Detect which cell encompasses the target text, then output its (x, y) center coordinate. 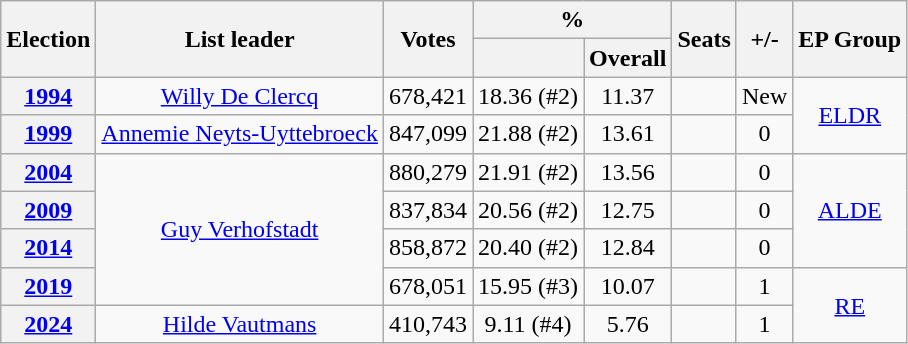
837,834 (428, 210)
1994 (48, 96)
13.56 (628, 172)
Election (48, 39)
List leader (240, 39)
20.40 (#2) (528, 248)
5.76 (628, 324)
12.75 (628, 210)
EP Group (850, 39)
11.37 (628, 96)
678,421 (428, 96)
+/- (764, 39)
20.56 (#2) (528, 210)
2009 (48, 210)
Guy Verhofstadt (240, 229)
Seats (704, 39)
18.36 (#2) (528, 96)
2024 (48, 324)
847,099 (428, 134)
Votes (428, 39)
12.84 (628, 248)
21.91 (#2) (528, 172)
ALDE (850, 210)
New (764, 96)
Overall (628, 58)
2004 (48, 172)
RE (850, 305)
880,279 (428, 172)
9.11 (#4) (528, 324)
1999 (48, 134)
858,872 (428, 248)
Annemie Neyts-Uyttebroeck (240, 134)
Hilde Vautmans (240, 324)
10.07 (628, 286)
678,051 (428, 286)
% (572, 20)
2014 (48, 248)
ELDR (850, 115)
13.61 (628, 134)
15.95 (#3) (528, 286)
410,743 (428, 324)
2019 (48, 286)
21.88 (#2) (528, 134)
Willy De Clercq (240, 96)
